Return the (x, y) coordinate for the center point of the cell that contains the specified text.  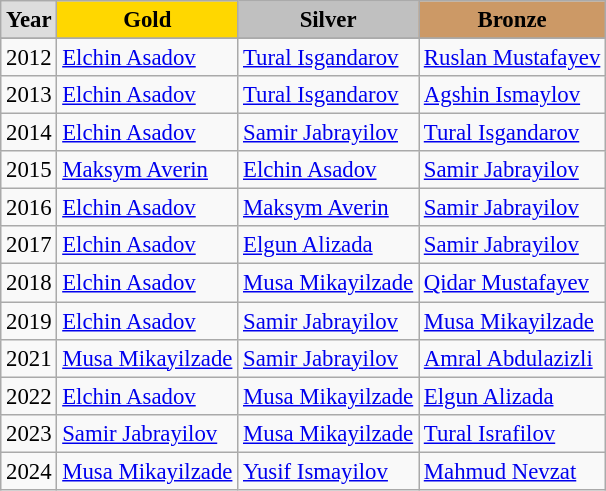
2018 (29, 283)
Bronze (512, 20)
2012 (29, 58)
2013 (29, 95)
2015 (29, 170)
Agshin Ismaylov (512, 95)
Yusif Ismayilov (328, 471)
Amral Abdulazizli (512, 358)
2016 (29, 208)
2023 (29, 433)
2024 (29, 471)
Tural Israfilov (512, 433)
2019 (29, 321)
2022 (29, 396)
Qidar Mustafayev (512, 283)
2014 (29, 133)
Silver (328, 20)
2021 (29, 358)
Ruslan Mustafayev (512, 58)
Year (29, 20)
Gold (148, 20)
2017 (29, 245)
Mahmud Nevzat (512, 471)
